Detect which cell encompasses the target text, then output its (x, y) center coordinate. 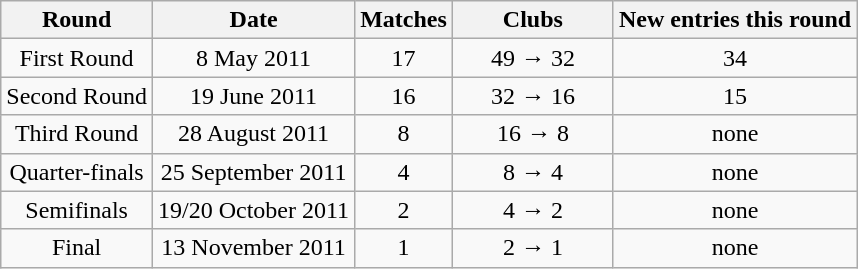
8 May 2011 (253, 58)
2 (404, 210)
17 (404, 58)
25 September 2011 (253, 172)
15 (734, 96)
Third Round (77, 134)
8 → 4 (532, 172)
16 (404, 96)
13 November 2011 (253, 248)
Second Round (77, 96)
New entries this round (734, 20)
First Round (77, 58)
Final (77, 248)
19 June 2011 (253, 96)
Quarter-finals (77, 172)
16 → 8 (532, 134)
Round (77, 20)
Matches (404, 20)
28 August 2011 (253, 134)
49 → 32 (532, 58)
32 → 16 (532, 96)
4 (404, 172)
2 → 1 (532, 248)
Date (253, 20)
Semifinals (77, 210)
19/20 October 2011 (253, 210)
Clubs (532, 20)
8 (404, 134)
1 (404, 248)
34 (734, 58)
4 → 2 (532, 210)
